Pinpoint the cell where the given text exists, returning its (X, Y) midpoint coordinate. 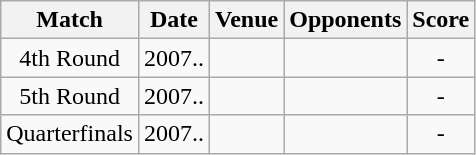
Match (70, 20)
5th Round (70, 96)
Quarterfinals (70, 134)
Venue (246, 20)
Date (174, 20)
4th Round (70, 58)
Score (441, 20)
Opponents (346, 20)
